Locate the cell with the specified text and output its [x, y] center coordinate. 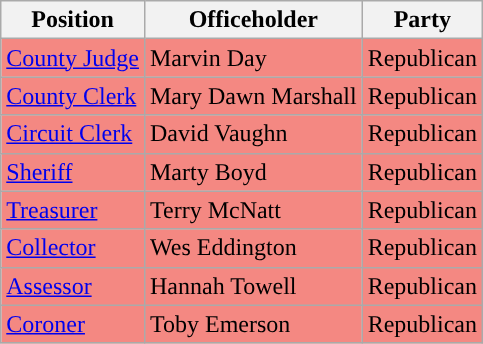
Mary Dawn Marshall [253, 96]
County Clerk [73, 96]
Coroner [73, 324]
Hannah Towell [253, 286]
County Judge [73, 58]
Wes Eddington [253, 248]
David Vaughn [253, 134]
Sheriff [73, 172]
Collector [73, 248]
Treasurer [73, 210]
Party [422, 20]
Circuit Clerk [73, 134]
Toby Emerson [253, 324]
Position [73, 20]
Marty Boyd [253, 172]
Officeholder [253, 20]
Assessor [73, 286]
Terry McNatt [253, 210]
Marvin Day [253, 58]
